Provide the (x, y) coordinate of the cell's center where the given text is located.  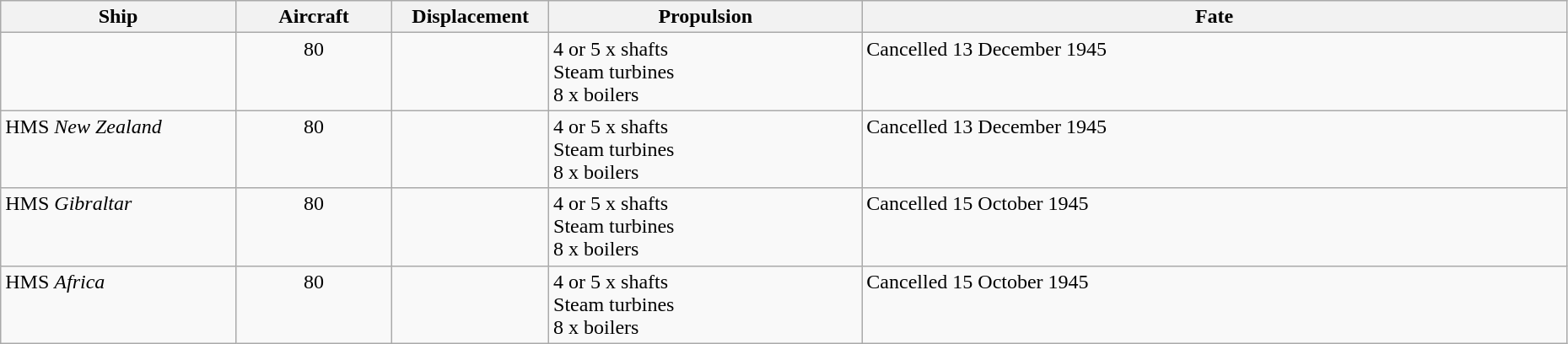
HMS New Zealand (118, 149)
HMS Gibraltar (118, 227)
Propulsion (705, 17)
Fate (1215, 17)
HMS Africa (118, 304)
Ship (118, 17)
Aircraft (314, 17)
Displacement (471, 17)
